Extract the (X, Y) coordinate from the center of the cell holding the provided text.  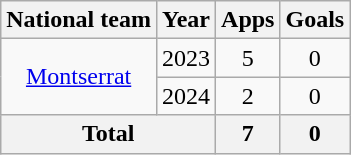
2023 (186, 58)
Goals (315, 20)
5 (248, 58)
Apps (248, 20)
7 (248, 134)
2 (248, 96)
Montserrat (79, 77)
Total (108, 134)
2024 (186, 96)
National team (79, 20)
Year (186, 20)
